Identify which cell holds the provided text, then report its (X, Y) central coordinate. 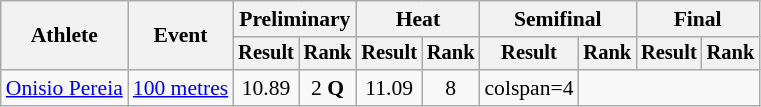
100 metres (180, 88)
Athlete (64, 36)
Onisio Pereia (64, 88)
Event (180, 36)
Semifinal (558, 19)
11.09 (389, 88)
Final (698, 19)
Preliminary (294, 19)
10.89 (266, 88)
Heat (418, 19)
colspan=4 (528, 88)
8 (451, 88)
2 Q (328, 88)
